Return [X, Y] of the center of cell containing provided text 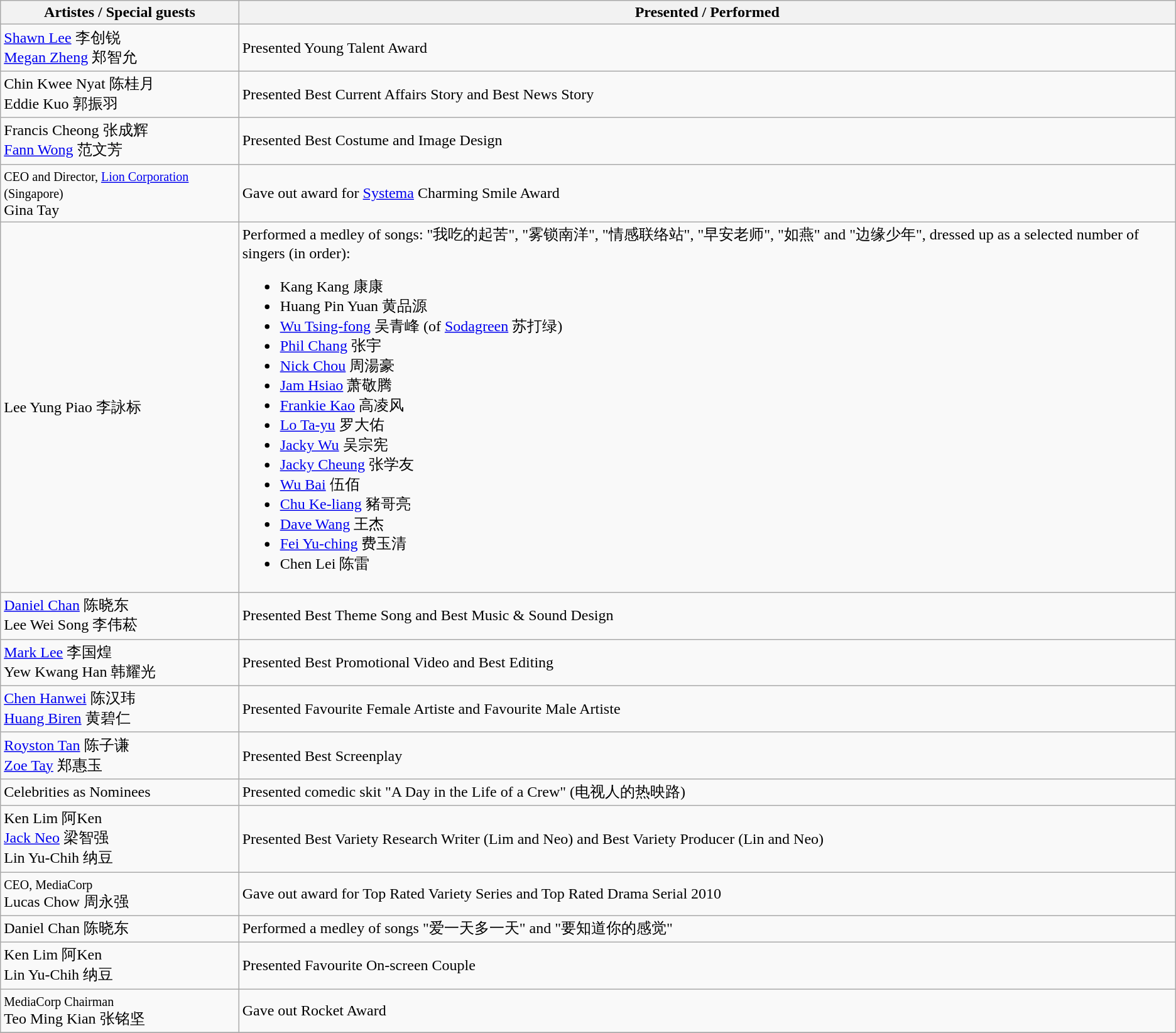
Presented Best Promotional Video and Best Editing [707, 662]
CEO, MediaCorpLucas Chow 周永强 [119, 894]
Daniel Chan 陈晓东 [119, 929]
Presented comedic skit "A Day in the Life of a Crew" (电视人的热映路) [707, 792]
Shawn Lee 李创锐Megan Zheng 郑智允 [119, 48]
Presented Favourite On-screen Couple [707, 966]
Presented / Performed [707, 13]
Chin Kwee Nyat 陈桂月 Eddie Kuo 郭振羽 [119, 94]
Presented Best Costume and Image Design [707, 141]
Presented Best Theme Song and Best Music & Sound Design [707, 616]
Presented Favourite Female Artiste and Favourite Male Artiste [707, 709]
Gave out Rocket Award [707, 1011]
Artistes / Special guests [119, 13]
Lee Yung Piao 李詠标 [119, 407]
MediaCorp ChairmanTeo Ming Kian 张铭坚 [119, 1011]
Daniel Chan 陈晓东Lee Wei Song 李伟菘 [119, 616]
Gave out award for Top Rated Variety Series and Top Rated Drama Serial 2010 [707, 894]
Presented Young Talent Award [707, 48]
CEO and Director, Lion Corporation (Singapore)Gina Tay [119, 193]
Performed a medley of songs "爱一天多一天" and "要知道你的感觉" [707, 929]
Ken Lim 阿KenJack Neo 梁智强Lin Yu-Chih 纳豆 [119, 839]
Presented Best Current Affairs Story and Best News Story [707, 94]
Chen Hanwei 陈汉玮Huang Biren 黄碧仁 [119, 709]
Ken Lim 阿KenLin Yu-Chih 纳豆 [119, 966]
Royston Tan 陈子谦 Zoe Tay 郑惠玉 [119, 755]
Celebrities as Nominees [119, 792]
Mark Lee 李国煌 Yew Kwang Han 韩耀光 [119, 662]
Gave out award for Systema Charming Smile Award [707, 193]
Francis Cheong 张成辉 Fann Wong 范文芳 [119, 141]
Presented Best Screenplay [707, 755]
Presented Best Variety Research Writer (Lim and Neo) and Best Variety Producer (Lin and Neo) [707, 839]
